Return (x, y) of the center of cell containing provided text 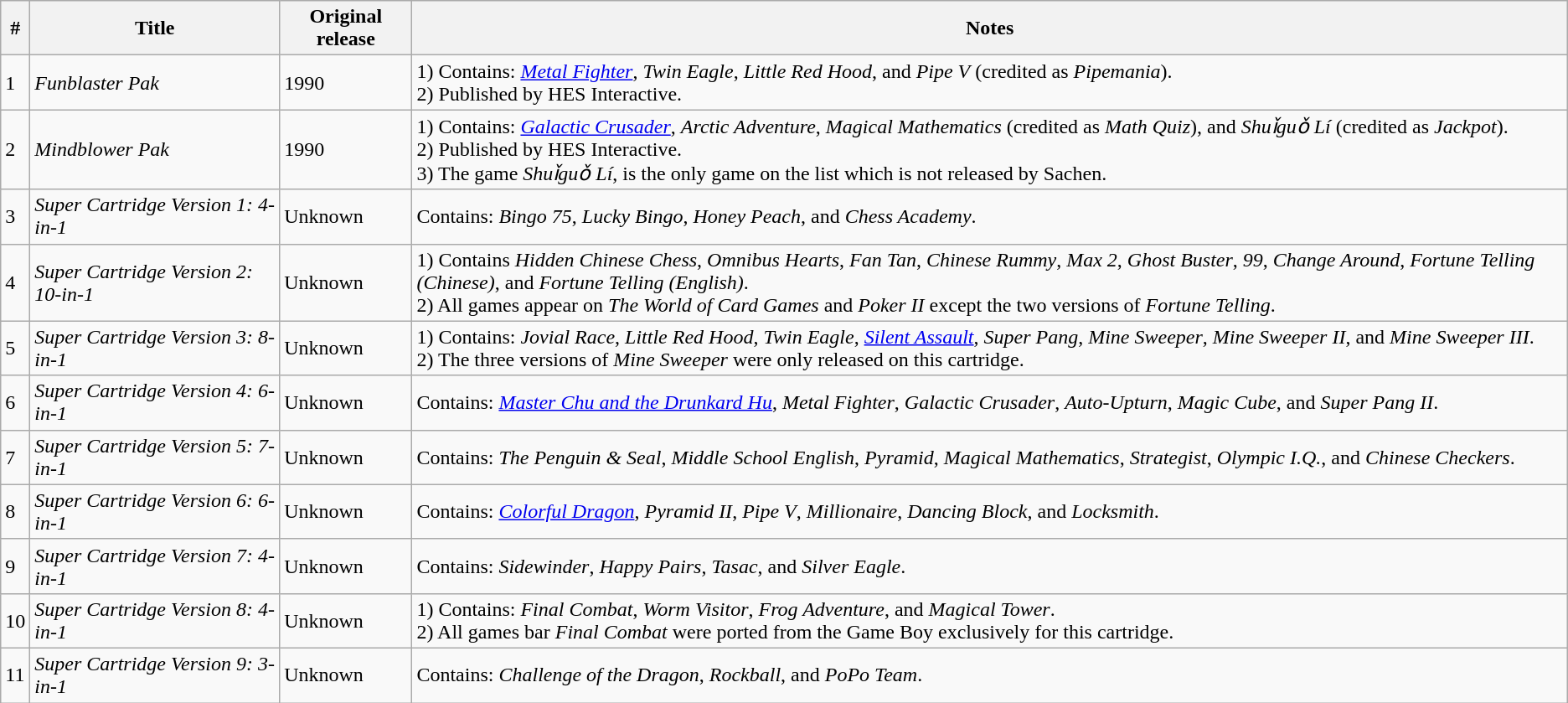
Super Cartridge Version 8: 4-in-1 (155, 620)
Notes (990, 28)
5 (15, 349)
Super Cartridge Version 9: 3-in-1 (155, 675)
Contains: Sidewinder, Happy Pairs, Tasac, and Silver Eagle. (990, 566)
Contains: Colorful Dragon, Pyramid II, Pipe V, Millionaire, Dancing Block, and Locksmith. (990, 511)
Super Cartridge Version 3: 8-in-1 (155, 349)
Contains: Master Chu and the Drunkard Hu, Metal Fighter, Galactic Crusader, Auto-Upturn, Magic Cube, and Super Pang II. (990, 402)
Mindblower Pak (155, 149)
Original release (346, 28)
Super Cartridge Version 1: 4-in-1 (155, 216)
# (15, 28)
1) Contains: Metal Fighter, Twin Eagle, Little Red Hood, and Pipe V (credited as Pipemania).2) Published by HES Interactive. (990, 82)
Title (155, 28)
6 (15, 402)
10 (15, 620)
Funblaster Pak (155, 82)
Super Cartridge Version 5: 7-in-1 (155, 457)
Super Cartridge Version 6: 6-in-1 (155, 511)
1 (15, 82)
3 (15, 216)
8 (15, 511)
7 (15, 457)
Super Cartridge Version 2: 10-in-1 (155, 282)
Contains: Challenge of the Dragon, Rockball, and PoPo Team. (990, 675)
Contains: The Penguin & Seal, Middle School English, Pyramid, Magical Mathematics, Strategist, Olympic I.Q., and Chinese Checkers. (990, 457)
4 (15, 282)
2 (15, 149)
Super Cartridge Version 4: 6-in-1 (155, 402)
Contains: Bingo 75, Lucky Bingo, Honey Peach, and Chess Academy. (990, 216)
9 (15, 566)
Super Cartridge Version 7: 4-in-1 (155, 566)
11 (15, 675)
